Scan for the cell matching the given text and deliver its [x, y] coordinate at center. 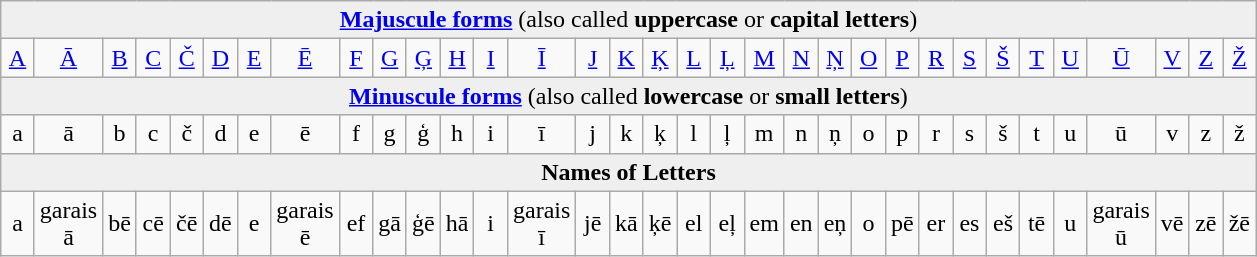
eņ [835, 224]
vē [1172, 224]
ņ [835, 134]
z [1206, 134]
hā [457, 224]
s [970, 134]
ķē [660, 224]
O [869, 58]
Ķ [660, 58]
bē [120, 224]
gā [390, 224]
em [764, 224]
ļ [727, 134]
Ū [1121, 58]
n [801, 134]
ģ [423, 134]
S [970, 58]
H [457, 58]
ef [356, 224]
Š [1003, 58]
tē [1037, 224]
Z [1206, 58]
Č [187, 58]
m [764, 134]
h [457, 134]
jē [593, 224]
T [1037, 58]
garais ū [1121, 224]
es [970, 224]
el [694, 224]
Ē [305, 58]
ā [68, 134]
pē [902, 224]
dē [221, 224]
Ī [541, 58]
J [593, 58]
v [1172, 134]
Ļ [727, 58]
ž [1240, 134]
ķ [660, 134]
j [593, 134]
garais ā [68, 224]
garais ē [305, 224]
zē [1206, 224]
ģē [423, 224]
P [902, 58]
garais ī [541, 224]
M [764, 58]
k [626, 134]
Majuscule forms (also called uppercase or capital letters) [628, 20]
t [1037, 134]
g [390, 134]
r [936, 134]
čē [187, 224]
D [221, 58]
en [801, 224]
č [187, 134]
ē [305, 134]
Ņ [835, 58]
F [356, 58]
G [390, 58]
er [936, 224]
N [801, 58]
f [356, 134]
ū [1121, 134]
B [120, 58]
L [694, 58]
Ž [1240, 58]
A [18, 58]
ī [541, 134]
žē [1240, 224]
C [153, 58]
Ģ [423, 58]
p [902, 134]
b [120, 134]
Ā [68, 58]
E [254, 58]
l [694, 134]
I [491, 58]
š [1003, 134]
c [153, 134]
d [221, 134]
K [626, 58]
Names of Letters [628, 172]
Minuscule forms (also called lowercase or small letters) [628, 96]
eš [1003, 224]
U [1070, 58]
R [936, 58]
eļ [727, 224]
cē [153, 224]
kā [626, 224]
V [1172, 58]
